From the cell containing the given text, extract its center point as [X, Y] coordinate. 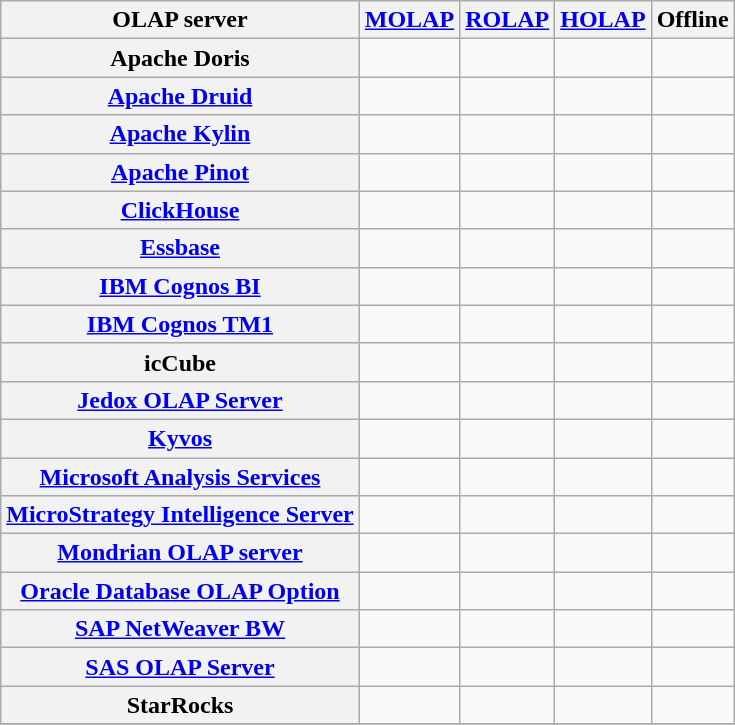
SAP NetWeaver BW [180, 629]
icCube [180, 362]
Apache Kylin [180, 134]
OLAP server [180, 20]
Apache Druid [180, 96]
Microsoft Analysis Services [180, 477]
Jedox OLAP Server [180, 400]
Kyvos [180, 438]
SAS OLAP Server [180, 667]
MicroStrategy Intelligence Server [180, 515]
Oracle Database OLAP Option [180, 591]
Essbase [180, 248]
HOLAP [603, 20]
Apache Doris [180, 58]
IBM Cognos BI [180, 286]
IBM Cognos TM1 [180, 324]
Mondrian OLAP server [180, 553]
MOLAP [409, 20]
Offline [692, 20]
Apache Pinot [180, 172]
ROLAP [508, 20]
StarRocks [180, 705]
ClickHouse [180, 210]
